Return the (x, y) coordinate for the center point of the cell that contains the specified text.  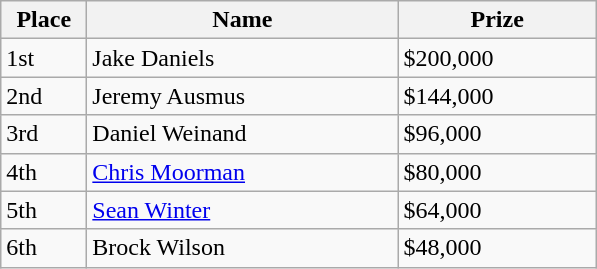
4th (44, 172)
$200,000 (498, 58)
Prize (498, 20)
Daniel Weinand (242, 134)
Name (242, 20)
Jake Daniels (242, 58)
Jeremy Ausmus (242, 96)
3rd (44, 134)
$80,000 (498, 172)
6th (44, 248)
$64,000 (498, 210)
$48,000 (498, 248)
Place (44, 20)
Chris Moorman (242, 172)
$96,000 (498, 134)
Brock Wilson (242, 248)
5th (44, 210)
Sean Winter (242, 210)
2nd (44, 96)
$144,000 (498, 96)
1st (44, 58)
